Search for the cell housing the specified text and yield its (X, Y) center coordinate. 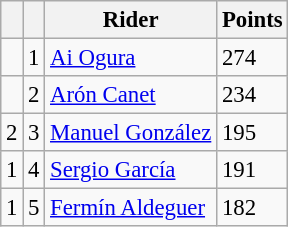
Fermín Aldeguer (131, 208)
4 (34, 170)
Sergio García (131, 170)
Arón Canet (131, 95)
Rider (131, 20)
191 (252, 170)
234 (252, 95)
5 (34, 208)
182 (252, 208)
Ai Ogura (131, 58)
195 (252, 133)
3 (34, 133)
Manuel González (131, 133)
Points (252, 20)
274 (252, 58)
